Return [x, y] of the center of cell containing provided text 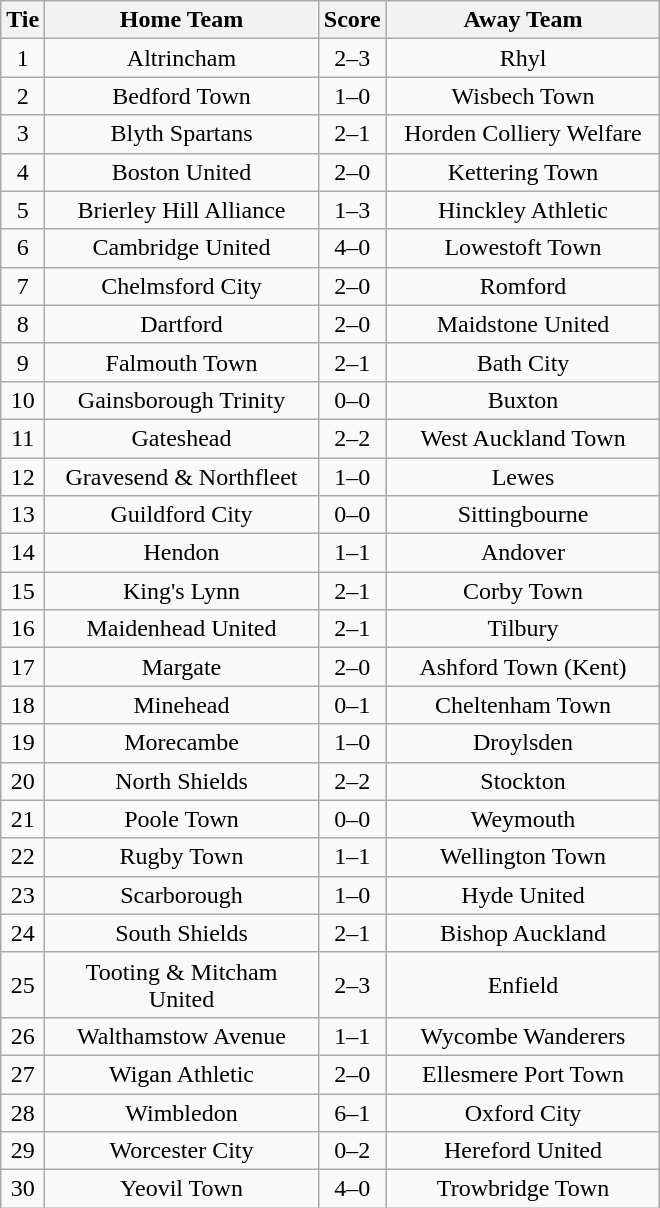
27 [23, 1074]
Gateshead [182, 438]
Hereford United [523, 1151]
22 [23, 857]
26 [23, 1036]
4 [23, 172]
15 [23, 591]
Hendon [182, 553]
Enfield [523, 984]
Sittingbourne [523, 515]
Kettering Town [523, 172]
Poole Town [182, 819]
30 [23, 1189]
Cambridge United [182, 248]
Maidenhead United [182, 629]
Droylsden [523, 743]
Wycombe Wanderers [523, 1036]
Falmouth Town [182, 362]
South Shields [182, 933]
Maidstone United [523, 324]
6 [23, 248]
Bath City [523, 362]
Bishop Auckland [523, 933]
Romford [523, 286]
Andover [523, 553]
Bedford Town [182, 96]
1–3 [352, 210]
Wisbech Town [523, 96]
Blyth Spartans [182, 134]
Tilbury [523, 629]
29 [23, 1151]
Rugby Town [182, 857]
Wimbledon [182, 1113]
Tooting & Mitcham United [182, 984]
10 [23, 400]
20 [23, 781]
7 [23, 286]
Tie [23, 20]
Worcester City [182, 1151]
2 [23, 96]
Gravesend & Northfleet [182, 477]
Lewes [523, 477]
19 [23, 743]
Margate [182, 667]
3 [23, 134]
13 [23, 515]
21 [23, 819]
Yeovil Town [182, 1189]
Weymouth [523, 819]
0–2 [352, 1151]
Chelmsford City [182, 286]
16 [23, 629]
Score [352, 20]
Buxton [523, 400]
6–1 [352, 1113]
North Shields [182, 781]
Scarborough [182, 895]
Ashford Town (Kent) [523, 667]
Gainsborough Trinity [182, 400]
Walthamstow Avenue [182, 1036]
Away Team [523, 20]
25 [23, 984]
Wellington Town [523, 857]
17 [23, 667]
Cheltenham Town [523, 705]
8 [23, 324]
Guildford City [182, 515]
Stockton [523, 781]
Brierley Hill Alliance [182, 210]
Horden Colliery Welfare [523, 134]
Rhyl [523, 58]
11 [23, 438]
14 [23, 553]
West Auckland Town [523, 438]
King's Lynn [182, 591]
Ellesmere Port Town [523, 1074]
Trowbridge Town [523, 1189]
Hyde United [523, 895]
5 [23, 210]
Boston United [182, 172]
1 [23, 58]
28 [23, 1113]
Corby Town [523, 591]
Morecambe [182, 743]
Hinckley Athletic [523, 210]
9 [23, 362]
12 [23, 477]
Home Team [182, 20]
Oxford City [523, 1113]
Minehead [182, 705]
Dartford [182, 324]
Altrincham [182, 58]
24 [23, 933]
0–1 [352, 705]
Lowestoft Town [523, 248]
18 [23, 705]
23 [23, 895]
Wigan Athletic [182, 1074]
